Identify which cell holds the provided text, then report its [x, y] central coordinate. 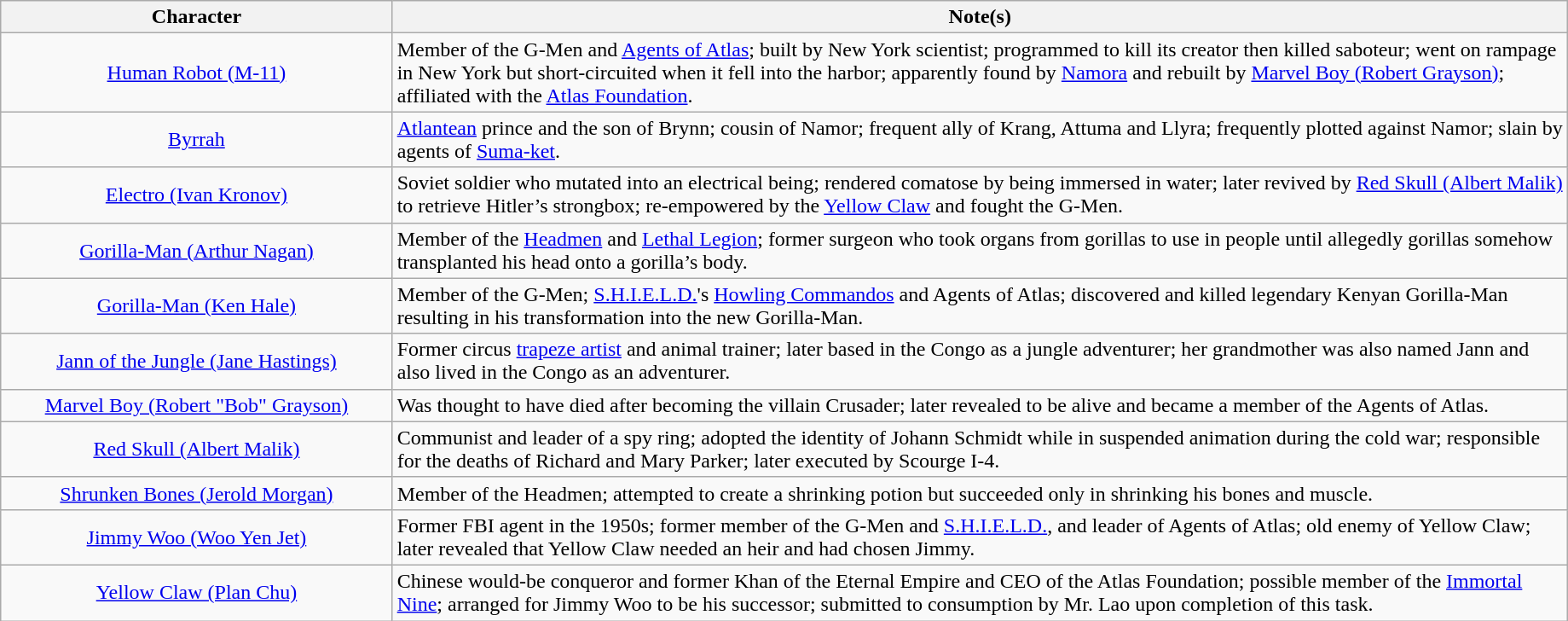
Was thought to have died after becoming the villain Crusader; later revealed to be alive and became a member of the Agents of Atlas. [980, 405]
Human Robot (M-11) [196, 73]
Shrunken Bones (Jerold Morgan) [196, 493]
Jimmy Woo (Woo Yen Jet) [196, 537]
Character [196, 17]
Gorilla-Man (Arthur Nagan) [196, 251]
Member of the Headmen; attempted to create a shrinking potion but succeeded only in shrinking his bones and muscle. [980, 493]
Marvel Boy (Robert "Bob" Grayson) [196, 405]
Yellow Claw (Plan Chu) [196, 592]
Note(s) [980, 17]
Gorilla-Man (Ken Hale) [196, 305]
Jann of the Jungle (Jane Hastings) [196, 362]
Byrrah [196, 140]
Electro (Ivan Kronov) [196, 194]
Red Skull (Albert Malik) [196, 449]
